Find where the given text appears and provide that cell's center as (X, Y) coordinate. 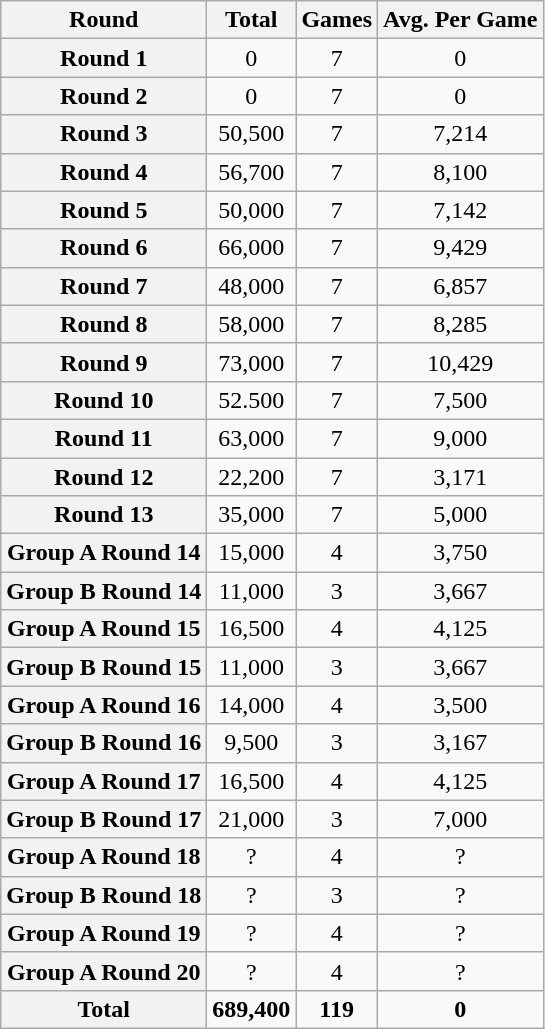
63,000 (252, 438)
Round (104, 20)
Games (337, 20)
Round 7 (104, 286)
9,000 (460, 438)
5,000 (460, 515)
48,000 (252, 286)
Round 8 (104, 324)
56,700 (252, 172)
8,100 (460, 172)
Round 3 (104, 134)
7,142 (460, 210)
Round 11 (104, 438)
Group A Round 17 (104, 781)
52.500 (252, 400)
689,400 (252, 1009)
119 (337, 1009)
Round 5 (104, 210)
14,000 (252, 705)
Round 12 (104, 477)
3,171 (460, 477)
Round 2 (104, 96)
66,000 (252, 248)
10,429 (460, 362)
22,200 (252, 477)
Group A Round 20 (104, 971)
15,000 (252, 553)
3,500 (460, 705)
Group A Round 19 (104, 933)
6,857 (460, 286)
Group B Round 16 (104, 743)
50,500 (252, 134)
3,750 (460, 553)
9,429 (460, 248)
Group B Round 18 (104, 895)
Avg. Per Game (460, 20)
Round 4 (104, 172)
Group B Round 14 (104, 591)
21,000 (252, 819)
Group A Round 18 (104, 857)
Group A Round 14 (104, 553)
73,000 (252, 362)
8,285 (460, 324)
Group B Round 15 (104, 667)
Round 1 (104, 58)
Group B Round 17 (104, 819)
7,214 (460, 134)
Group A Round 15 (104, 629)
Round 10 (104, 400)
Round 9 (104, 362)
7,500 (460, 400)
58,000 (252, 324)
3,167 (460, 743)
9,500 (252, 743)
Group A Round 16 (104, 705)
50,000 (252, 210)
35,000 (252, 515)
Round 6 (104, 248)
Round 13 (104, 515)
7,000 (460, 819)
